Identify which cell holds the provided text, then report its (X, Y) central coordinate. 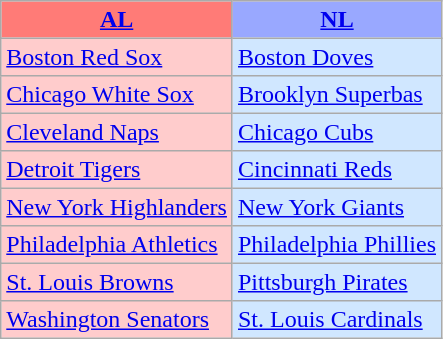
St. Louis Cardinals (336, 318)
Boston Doves (336, 56)
Boston Red Sox (117, 56)
St. Louis Browns (117, 282)
AL (117, 20)
Chicago White Sox (117, 94)
Philadelphia Athletics (117, 244)
Chicago Cubs (336, 132)
New York Highlanders (117, 206)
Cleveland Naps (117, 132)
Cincinnati Reds (336, 170)
Brooklyn Superbas (336, 94)
Philadelphia Phillies (336, 244)
Pittsburgh Pirates (336, 282)
NL (336, 20)
Washington Senators (117, 318)
New York Giants (336, 206)
Detroit Tigers (117, 170)
